Identify which cell holds the provided text, then report its [X, Y] central coordinate. 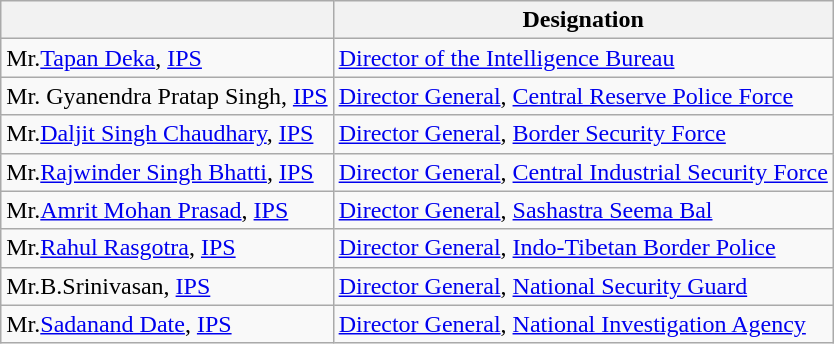
Mr. Gyanendra Pratap Singh, IPS [167, 96]
Mr.Rajwinder Singh Bhatti, IPS [167, 172]
Mr.Sadanand Date, IPS [167, 324]
Mr.Tapan Deka, IPS [167, 58]
Designation [583, 20]
Director General, National Security Guard [583, 286]
Director General, National Investigation Agency [583, 324]
Director General, Central Industrial Security Force [583, 172]
Mr.Rahul Rasgotra, IPS [167, 248]
Director General, Indo-Tibetan Border Police [583, 248]
Mr.Daljit Singh Chaudhary, IPS [167, 134]
Mr.B.Srinivasan, IPS [167, 286]
Director of the Intelligence Bureau [583, 58]
Director General, Sashastra Seema Bal [583, 210]
Mr.Amrit Mohan Prasad, IPS [167, 210]
Director General, Border Security Force [583, 134]
Director General, Central Reserve Police Force [583, 96]
